Identify which cell holds the provided text, then report its (x, y) central coordinate. 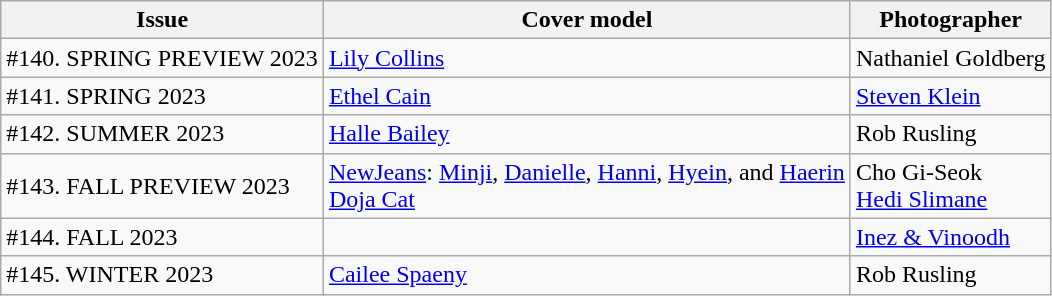
Inez & Vinoodh (950, 237)
Steven Klein (950, 96)
#141. SPRING 2023 (162, 96)
#140. SPRING PREVIEW 2023 (162, 58)
Nathaniel Goldberg (950, 58)
Halle Bailey (586, 134)
#142. SUMMER 2023 (162, 134)
Photographer (950, 20)
Lily Collins (586, 58)
#144. FALL 2023 (162, 237)
Cailee Spaeny (586, 275)
Issue (162, 20)
#145. WINTER 2023 (162, 275)
Cover model (586, 20)
Ethel Cain (586, 96)
Cho Gi-Seok Hedi Slimane (950, 186)
#143. FALL PREVIEW 2023 (162, 186)
NewJeans: Minji, Danielle, Hanni, Hyein, and Haerin Doja Cat (586, 186)
